Locate the cell with the specified text and output its (x, y) center coordinate. 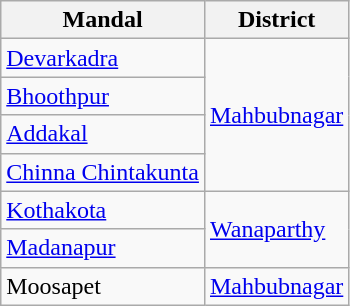
District (276, 20)
Mandal (103, 20)
Chinna Chintakunta (103, 172)
Devarkadra (103, 58)
Addakal (103, 134)
Moosapet (103, 286)
Bhoothpur (103, 96)
Kothakota (103, 210)
Wanaparthy (276, 229)
Madanapur (103, 248)
